Return the (x, y) coordinate for the center point of the cell that contains the specified text.  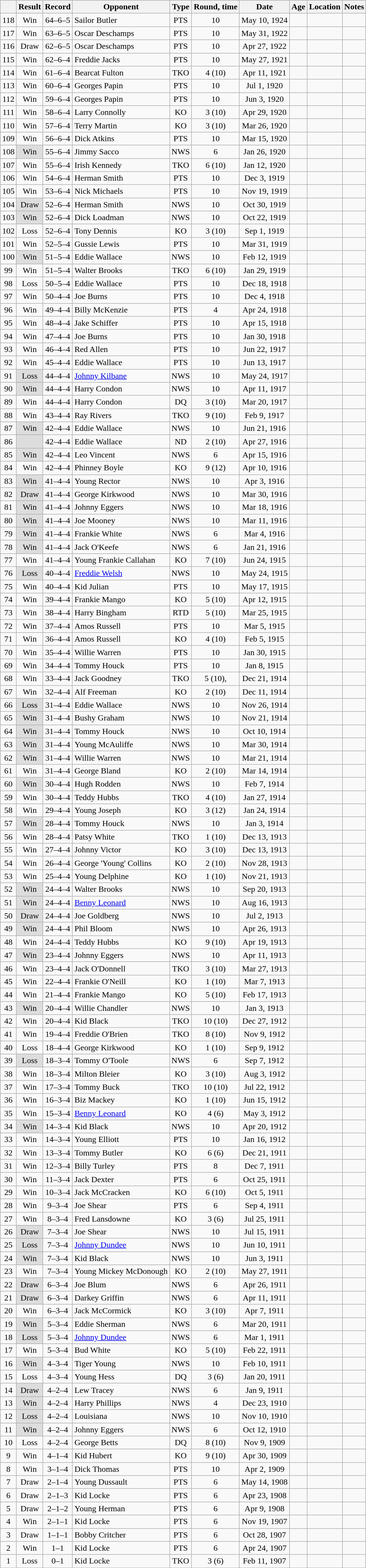
5 (8, 1508)
8–3–4 (58, 1218)
1–1 (58, 1548)
Opponent (121, 7)
38 (8, 1074)
Record (58, 7)
27 (8, 1218)
113 (8, 86)
118 (8, 20)
50 (8, 916)
33 (8, 1140)
Jan 27, 1914 (265, 797)
Young Frankie Callahan (121, 560)
Mar 30, 1916 (265, 494)
25–4–4 (58, 876)
70 (8, 652)
Round, time (216, 7)
Darkey Griffin (121, 1298)
21 (8, 1298)
Tiger Young (121, 1363)
Aug 3, 1912 (265, 1074)
Young Hess (121, 1377)
57 (8, 824)
71 (8, 639)
49–4–4 (58, 310)
108 (8, 152)
7 (10) (216, 560)
13 (8, 1403)
11–3–4 (58, 1179)
Phinney Boyle (121, 468)
56 (8, 837)
39–4–4 (58, 600)
Feb 17, 1913 (265, 995)
109 (8, 138)
Jack Dexter (121, 1179)
52–5–4 (58, 244)
Mar 21, 1914 (265, 758)
90 (8, 389)
52 (8, 889)
Young Delphine (121, 876)
Jan 3, 1914 (265, 824)
3 (8, 1535)
104 (8, 205)
80 (8, 520)
62–6–4 (58, 60)
Feb 9, 1917 (265, 415)
Tommy O'Toole (121, 1061)
Frankie White (121, 534)
Young Mickey McDonough (121, 1271)
1–1–1 (58, 1535)
Apr 24, 1907 (265, 1548)
16 (8, 1363)
4 (6) (216, 1113)
Dec 21, 1914 (265, 679)
Tommy Buck (121, 1087)
Bushy Graham (121, 718)
Alf Freeman (121, 692)
32 (8, 1153)
46 (8, 968)
Apr 27, 1922 (265, 46)
18 (8, 1337)
117 (8, 33)
Apr 19, 1913 (265, 942)
Apr 27, 1916 (265, 442)
Jan 30, 1915 (265, 652)
95 (8, 323)
23 (8, 1271)
77 (8, 560)
Nov 26, 1914 (265, 705)
91 (8, 375)
102 (8, 231)
Mar 15, 1920 (265, 138)
ND (181, 442)
Jake Schiffer (121, 323)
29–4–4 (58, 810)
110 (8, 125)
0–1 (58, 1561)
Phil Bloom (121, 929)
Jan 20, 1911 (265, 1377)
Location (325, 7)
Louisiana (121, 1416)
64 (8, 731)
Harry Phillips (121, 1403)
Dec 18, 1918 (265, 283)
9–3–4 (58, 1205)
55 (8, 850)
43 (8, 1008)
73 (8, 613)
37 (8, 1087)
Jan 3, 1913 (265, 1008)
Jun 15, 1912 (265, 1100)
Sep 7, 1912 (265, 1061)
Feb 12, 1919 (265, 257)
Jan 26, 1920 (265, 152)
Young McAuliffe (121, 744)
Joe Goldberg (121, 916)
Patsy White (121, 837)
Hugh Rodden (121, 784)
34–4–4 (58, 665)
Age (299, 7)
Young Elliott (121, 1140)
Date (265, 7)
27–4–4 (58, 850)
16–3–4 (58, 1100)
35 (8, 1113)
Jan 21, 1916 (265, 547)
Mar 31, 1919 (265, 244)
Jul 2, 1913 (265, 916)
40 (8, 1048)
35–4–4 (58, 652)
Jack McCracken (121, 1192)
Apr 10, 1916 (265, 468)
Jan 24, 1914 (265, 810)
Dec 11, 1914 (265, 692)
56–6–4 (58, 138)
May 27, 1921 (265, 60)
50–4–4 (58, 297)
Nov 9, 1909 (265, 1443)
Feb 5, 1915 (265, 639)
Apr 11, 1913 (265, 955)
Tony Dennis (121, 231)
5 (10), (216, 679)
Joe Mooney (121, 520)
50–5–4 (58, 283)
Gussie Lewis (121, 244)
99 (8, 270)
Nov 19, 1919 (265, 191)
92 (8, 362)
Bud White (121, 1350)
Apr 30, 1909 (265, 1456)
Jun 3, 1911 (265, 1258)
32–4–4 (58, 692)
Result (30, 7)
22–4–4 (58, 981)
Jun 13, 1917 (265, 362)
107 (8, 165)
Apr 26, 1911 (265, 1285)
Dick Loadman (121, 218)
112 (8, 99)
Jack O'Keefe (121, 547)
Jun 24, 1915 (265, 560)
6 (6) (216, 1153)
Apr 29, 1920 (265, 112)
48 (8, 942)
88 (8, 415)
Nov 19, 1907 (265, 1522)
19–4–4 (58, 1034)
3–1–4 (58, 1469)
RTD (181, 613)
Nov 21, 1914 (265, 718)
34 (8, 1126)
65 (8, 718)
44 (8, 995)
Nov 9, 1912 (265, 1034)
59–6–4 (58, 99)
Jul 25, 1911 (265, 1218)
May 3, 1912 (265, 1113)
96 (8, 310)
2–1–4 (58, 1482)
Sailor Butler (121, 20)
May 17, 1915 (265, 587)
63 (8, 744)
Freddie Jacks (121, 60)
74 (8, 600)
58 (8, 810)
111 (8, 112)
76 (8, 573)
29 (8, 1192)
Apr 20, 1912 (265, 1126)
10–3–4 (58, 1192)
82 (8, 494)
87 (8, 428)
Oct 5, 1911 (265, 1192)
Nick Michaels (121, 191)
May 24, 1915 (265, 573)
7 (8, 1482)
93 (8, 349)
George Bland (121, 771)
Frankie O'Neill (121, 981)
Jan 16, 1912 (265, 1140)
Larry Connolly (121, 112)
Jun 3, 1920 (265, 99)
38–4–4 (58, 613)
George Betts (121, 1443)
Young Dussault (121, 1482)
May 14, 1908 (265, 1482)
54–6–4 (58, 178)
Apr 3, 1916 (265, 481)
Jan 29, 1919 (265, 270)
43–4–4 (58, 415)
61–6–4 (58, 73)
94 (8, 336)
Young Joseph (121, 810)
May 31, 1922 (265, 33)
18–4–4 (58, 1048)
Ray Rivers (121, 415)
Notes (354, 7)
1 (8, 1561)
Mar 20, 1911 (265, 1324)
Mar 14, 1914 (265, 771)
Feb 11, 1907 (265, 1561)
86 (8, 442)
100 (8, 257)
Oct 10, 1914 (265, 731)
Biz Mackey (121, 1100)
2–1–3 (58, 1495)
Apr 15, 1916 (265, 455)
75 (8, 587)
Oct 22, 1919 (265, 218)
42 (8, 1021)
85 (8, 455)
Apr 11, 1917 (265, 389)
36 (8, 1100)
Jan 8, 1915 (265, 665)
Joe Blum (121, 1285)
72 (8, 626)
Mar 20, 1917 (265, 402)
17–3–4 (58, 1087)
60–6–4 (58, 86)
24 (8, 1258)
Johnny Victor (121, 850)
Feb 10, 1911 (265, 1363)
2–1–2 (58, 1508)
Jul 22, 1912 (265, 1087)
9 (8, 1456)
Jun 10, 1911 (265, 1245)
Jul 15, 1911 (265, 1232)
Jack McCormick (121, 1311)
53 (8, 876)
Jul 1, 1920 (265, 86)
19 (8, 1324)
60 (8, 784)
Oct 25, 1911 (265, 1179)
Mar 26, 1920 (265, 125)
Dec 3, 1919 (265, 178)
Mar 1, 1911 (265, 1337)
106 (8, 178)
Red Allen (121, 349)
2–1–1 (58, 1522)
12–3–4 (58, 1166)
Apr 9, 1908 (265, 1508)
Dick Thomas (121, 1469)
Lew Tracey (121, 1390)
Mar 25, 1915 (265, 613)
36–4–4 (58, 639)
31 (8, 1166)
105 (8, 191)
Dec 4, 1918 (265, 297)
79 (8, 534)
83 (8, 481)
Mar 30, 1914 (265, 744)
Mar 5, 1915 (265, 626)
Mar 4, 1916 (265, 534)
13–3–4 (58, 1153)
Freddie O'Brien (121, 1034)
Dick Atkins (121, 138)
Billy McKenzie (121, 310)
3 (12) (216, 810)
66 (8, 705)
Jimmy Sacco (121, 152)
116 (8, 46)
26–4–4 (58, 863)
58–6–4 (58, 112)
Oct 30, 1919 (265, 205)
Apr 11, 1921 (265, 73)
George 'Young' Collins (121, 863)
69 (8, 665)
30 (8, 1179)
Mar 18, 1916 (265, 507)
Feb 7, 1914 (265, 784)
Dec 21, 1911 (265, 1153)
Jun 22, 1917 (265, 349)
Apr 23, 1908 (265, 1495)
May 10, 1924 (265, 20)
Dec 7, 1911 (265, 1166)
Mar 11, 1916 (265, 520)
4–1–4 (58, 1456)
Apr 26, 1913 (265, 929)
17 (8, 1350)
Jack Goodney (121, 679)
Mar 7, 1913 (265, 981)
15–3–4 (58, 1113)
33–4–4 (58, 679)
12 (8, 1416)
59 (8, 797)
68 (8, 679)
14 (8, 1390)
Type (181, 7)
54 (8, 863)
64–6–5 (58, 20)
Dec 27, 1912 (265, 1021)
62–6–5 (58, 46)
78 (8, 547)
46–4–4 (58, 349)
103 (8, 218)
Feb 22, 1911 (265, 1350)
81 (8, 507)
41 (8, 1034)
48–4–4 (58, 323)
Johnny Kilbane (121, 375)
2 (8, 1548)
Eddie Sherman (121, 1324)
98 (8, 283)
Irish Kennedy (121, 165)
51 (8, 903)
20 (8, 1311)
101 (8, 244)
45–4–4 (58, 362)
Apr 24, 1918 (265, 310)
Aug 16, 1913 (265, 903)
Sep 20, 1913 (265, 889)
Jun 21, 1916 (265, 428)
57–6–4 (58, 125)
Apr 11, 1911 (265, 1298)
97 (8, 297)
37–4–4 (58, 626)
84 (8, 468)
Sep 1, 1919 (265, 231)
47 (8, 955)
11 (8, 1430)
Fred Lansdowne (121, 1218)
May 24, 1917 (265, 375)
Leo Vincent (121, 455)
15 (8, 1377)
61 (8, 771)
Young Rector (121, 481)
Tommy Butler (121, 1153)
Kid Hubert (121, 1456)
Jack O'Donnell (121, 968)
May 27, 1911 (265, 1271)
Nov 10, 1910 (265, 1416)
25 (8, 1245)
Jan 30, 1918 (265, 336)
Oct 28, 1907 (265, 1535)
49 (8, 929)
89 (8, 402)
Sep 4, 1911 (265, 1205)
Jan 9, 1911 (265, 1390)
Milton Bleier (121, 1074)
115 (8, 60)
63–6–5 (58, 33)
Apr 12, 1915 (265, 600)
22 (8, 1285)
26 (8, 1232)
Kid Julian (121, 587)
67 (8, 692)
Nov 21, 1913 (265, 876)
53–6–4 (58, 191)
Bearcat Fulton (121, 73)
Mar 27, 1913 (265, 968)
Dec 23, 1910 (265, 1403)
45 (8, 981)
Apr 2, 1909 (265, 1469)
Terry Martin (121, 125)
Oct 12, 1910 (265, 1430)
62 (8, 758)
Nov 28, 1913 (265, 863)
Jan 12, 1920 (265, 165)
9 (12) (216, 468)
39 (8, 1061)
28 (8, 1205)
Freddie Welsh (121, 573)
Apr 7, 1911 (265, 1311)
Bobby Critcher (121, 1535)
21–4–4 (58, 995)
Sep 9, 1912 (265, 1048)
47–4–4 (58, 336)
Billy Turley (121, 1166)
Apr 15, 1918 (265, 323)
Harry Bingham (121, 613)
Willie Chandler (121, 1008)
114 (8, 73)
Young Herman (121, 1508)
